Locate the cell with the specified text and output its [X, Y] center coordinate. 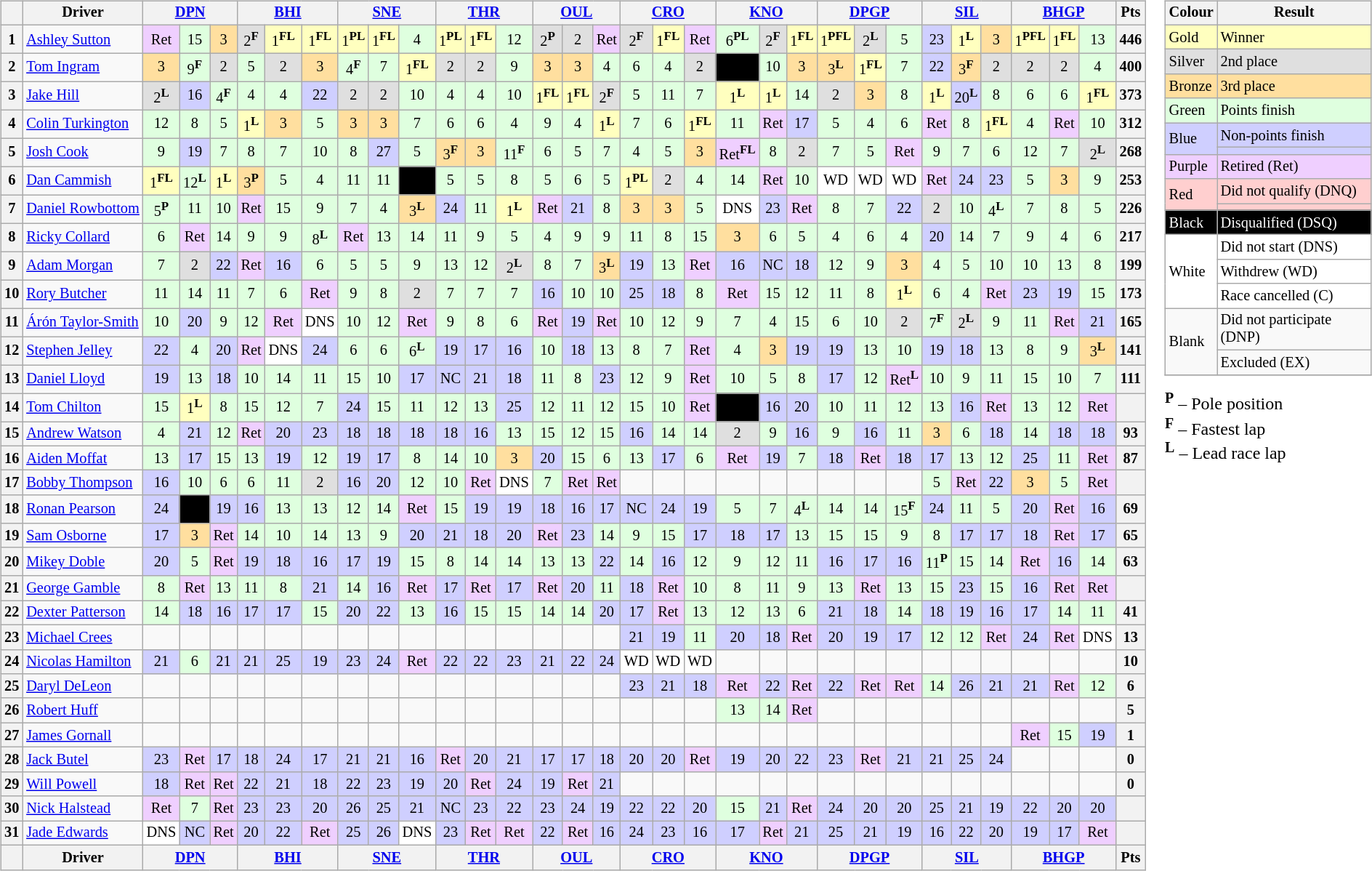
Robert Huff [83, 710]
Excluded (EX) [1294, 362]
Purple [1192, 166]
12L [195, 180]
41 [1131, 613]
2P [548, 39]
31 [12, 833]
63 [1131, 561]
Race cancelled (C) [1294, 296]
3rd place [1294, 87]
Josh Cook [83, 153]
Retired (Ret) [1294, 166]
Black [1192, 222]
Did not qualify (DNQ) [1294, 191]
199 [1131, 266]
Blank [1192, 342]
5P [161, 209]
Green [1192, 111]
Disqualified (DSQ) [1294, 222]
Stephen Jelley [83, 350]
69 [1131, 509]
373 [1131, 96]
20L [967, 96]
28 [12, 760]
226 [1131, 209]
Andrew Watson [83, 434]
Points finish [1294, 111]
Tom Ingram [83, 67]
Dexter Patterson [83, 613]
312 [1131, 124]
Sam Osborne [83, 536]
Daniel Lloyd [83, 380]
268 [1131, 153]
29 [12, 784]
Colour [1192, 13]
Daniel Rowbottom [83, 209]
87 [1131, 458]
White [1192, 272]
Rory Butcher [83, 294]
93 [1131, 434]
11F [514, 153]
Winner [1294, 37]
James Gornall [83, 735]
Michael Crees [83, 637]
Result [1294, 13]
Dan Cammish [83, 180]
Adam Morgan [83, 266]
Tom Chilton [83, 407]
11P [937, 561]
253 [1131, 180]
Non-points finish [1294, 135]
217 [1131, 237]
3P [251, 180]
7F [937, 323]
RetL [904, 380]
Will Powell [83, 784]
Jade Edwards [83, 833]
Jake Hill [83, 96]
6L [417, 350]
Gold [1192, 37]
Nick Halstead [83, 808]
400 [1131, 67]
446 [1131, 39]
Did not participate (DNP) [1294, 329]
RetFL [738, 153]
Aiden Moffat [83, 458]
65 [1131, 536]
Daryl DeLeon [83, 686]
Silver [1192, 62]
9F [195, 67]
Did not start (DNS) [1294, 247]
Ashley Sutton [83, 39]
Ricky Collard [83, 237]
Bronze [1192, 87]
Nicolas Hamilton [83, 662]
Colin Turkington [83, 124]
111 [1131, 380]
15F [904, 509]
6PL [738, 39]
Ronan Pearson [83, 509]
Blue [1192, 138]
165 [1131, 323]
Red [1192, 195]
173 [1131, 294]
Mikey Doble [83, 561]
8L [320, 237]
George Gamble [83, 588]
2nd place [1294, 62]
Withdrew (WD) [1294, 272]
30 [12, 808]
Árón Taylor-Smith [83, 323]
Bobby Thompson [83, 483]
141 [1131, 350]
Jack Butel [83, 760]
